Search for the cell housing the specified text and yield its (x, y) center coordinate. 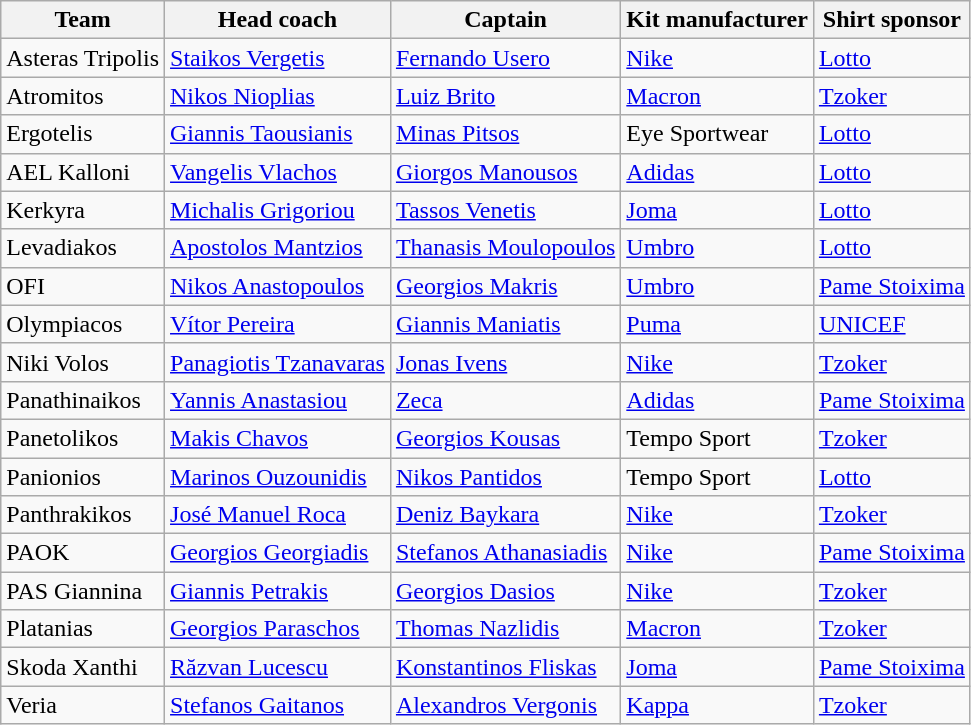
Georgios Kousas (505, 438)
Georgios Makris (505, 286)
Michalis Grigoriou (278, 210)
Fernando Usero (505, 58)
Tassos Venetis (505, 210)
Nikos Pantidos (505, 477)
Vítor Pereira (278, 324)
Nikos Anastopoulos (278, 286)
Eye Sportwear (718, 134)
Shirt sponsor (892, 20)
Panetolikos (83, 438)
Stefanos Athanasiadis (505, 553)
Captain (505, 20)
Atromitos (83, 96)
Apostolos Mantzios (278, 248)
Panagiotis Tzanavaras (278, 362)
Răzvan Lucescu (278, 667)
Kerkyra (83, 210)
Panthrakikos (83, 515)
Georgios Paraschos (278, 629)
Veria (83, 705)
Minas Pitsos (505, 134)
UNICEF (892, 324)
Nikos Nioplias (278, 96)
PAS Giannina (83, 591)
Niki Volos (83, 362)
Georgios Georgiadis (278, 553)
PAOK (83, 553)
Team (83, 20)
Giannis Taousianis (278, 134)
Makis Chavos (278, 438)
Giorgos Manousos (505, 172)
Zeca (505, 400)
Kappa (718, 705)
Thomas Nazlidis (505, 629)
Thanasis Moulopoulos (505, 248)
Kit manufacturer (718, 20)
Stefanos Gaitanos (278, 705)
Panathinaikos (83, 400)
Giannis Maniatis (505, 324)
Head coach (278, 20)
Skoda Xanthi (83, 667)
OFI (83, 286)
Georgios Dasios (505, 591)
Alexandros Vergonis (505, 705)
Giannis Petrakis (278, 591)
Staikos Vergetis (278, 58)
Jonas Ivens (505, 362)
Platanias (83, 629)
Vangelis Vlachos (278, 172)
Luiz Brito (505, 96)
Levadiakos (83, 248)
Yannis Anastasiou (278, 400)
José Manuel Roca (278, 515)
Puma (718, 324)
Ergotelis (83, 134)
Panionios (83, 477)
Olympiacos (83, 324)
Deniz Baykara (505, 515)
Marinos Ouzounidis (278, 477)
Konstantinos Fliskas (505, 667)
AEL Kalloni (83, 172)
Asteras Tripolis (83, 58)
